For the text-containing cell, return its midpoint in [x, y] coordinate format. 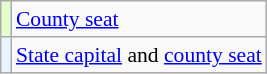
State capital and county seat [139, 55]
County seat [139, 19]
